Return the [x, y] coordinate for the center point of the cell that contains the specified text.  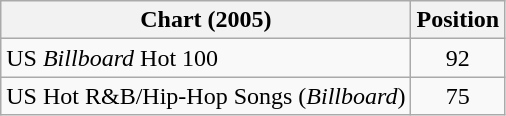
US Billboard Hot 100 [206, 58]
92 [458, 58]
Position [458, 20]
US Hot R&B/Hip-Hop Songs (Billboard) [206, 96]
Chart (2005) [206, 20]
75 [458, 96]
